Locate the cell with the specified text and output its (x, y) center coordinate. 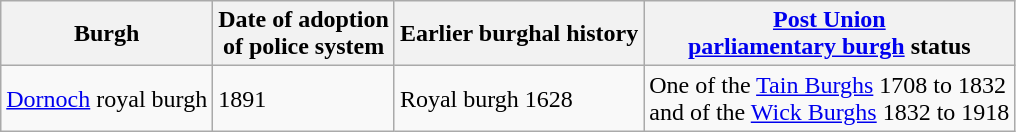
Date of adoption of police system (304, 34)
Burgh (107, 34)
One of the Tain Burghs 1708 to 1832 and of the Wick Burghs 1832 to 1918 (830, 98)
Dornoch royal burgh (107, 98)
1891 (304, 98)
Earlier burghal history (518, 34)
Post Union parliamentary burgh status (830, 34)
Royal burgh 1628 (518, 98)
